Capture the cell that displays the provided text and extract its (x, y) central coordinate. 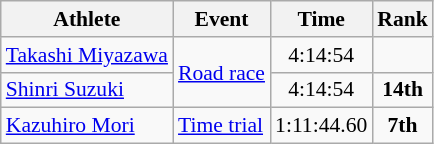
14th (402, 90)
Shinri Suzuki (87, 90)
Rank (402, 19)
Kazuhiro Mori (87, 126)
Time trial (222, 126)
Event (222, 19)
7th (402, 126)
Athlete (87, 19)
Road race (222, 72)
Takashi Miyazawa (87, 55)
Time (321, 19)
1:11:44.60 (321, 126)
